Output the (x, y) coordinate of the center of the cell containing the given text.  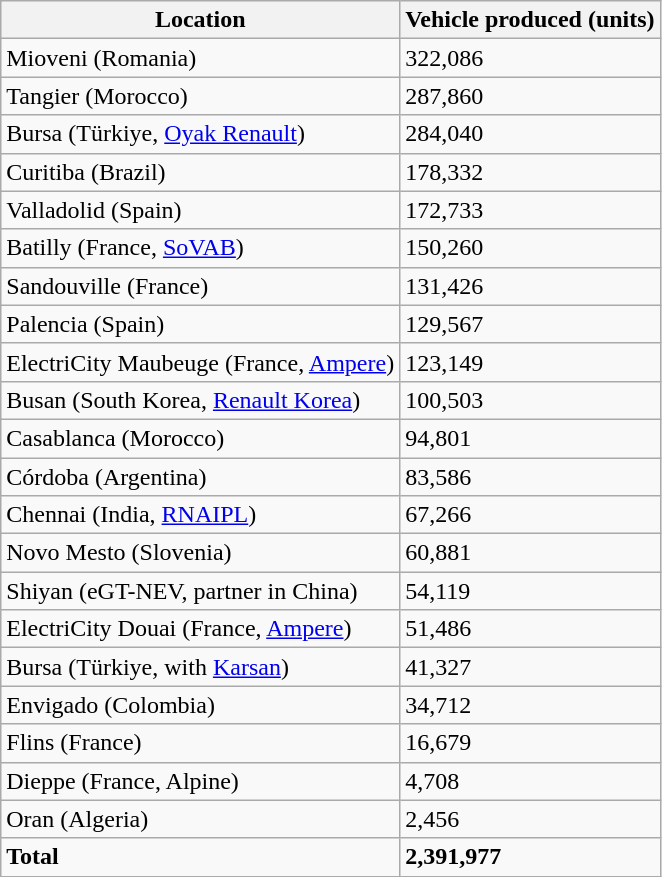
Palencia (Spain) (200, 324)
51,486 (530, 629)
Novo Mesto (Slovenia) (200, 553)
34,712 (530, 705)
Dieppe (France, Alpine) (200, 781)
Busan (South Korea, Renault Korea) (200, 400)
131,426 (530, 286)
123,149 (530, 362)
Bursa (Türkiye, with Karsan) (200, 667)
Flins (France) (200, 743)
322,086 (530, 58)
94,801 (530, 438)
Vehicle produced (units) (530, 20)
172,733 (530, 210)
Bursa (Türkiye, Oyak Renault) (200, 134)
Casablanca (Morocco) (200, 438)
ElectriCity Douai (France, Ampere) (200, 629)
54,119 (530, 591)
Total (200, 857)
Batilly (France, SoVAB) (200, 248)
Tangier (Morocco) (200, 96)
2,391,977 (530, 857)
Mioveni (Romania) (200, 58)
Córdoba (Argentina) (200, 477)
Curitiba (Brazil) (200, 172)
16,679 (530, 743)
Location (200, 20)
129,567 (530, 324)
150,260 (530, 248)
2,456 (530, 819)
100,503 (530, 400)
60,881 (530, 553)
287,860 (530, 96)
178,332 (530, 172)
Envigado (Colombia) (200, 705)
Chennai (India, RNAIPL) (200, 515)
Shiyan (eGT-NEV, partner in China) (200, 591)
41,327 (530, 667)
4,708 (530, 781)
ElectriCity Maubeuge (France, Ampere) (200, 362)
Valladolid (Spain) (200, 210)
83,586 (530, 477)
284,040 (530, 134)
Oran (Algeria) (200, 819)
67,266 (530, 515)
Sandouville (France) (200, 286)
